Detect which cell encompasses the target text, then output its [x, y] center coordinate. 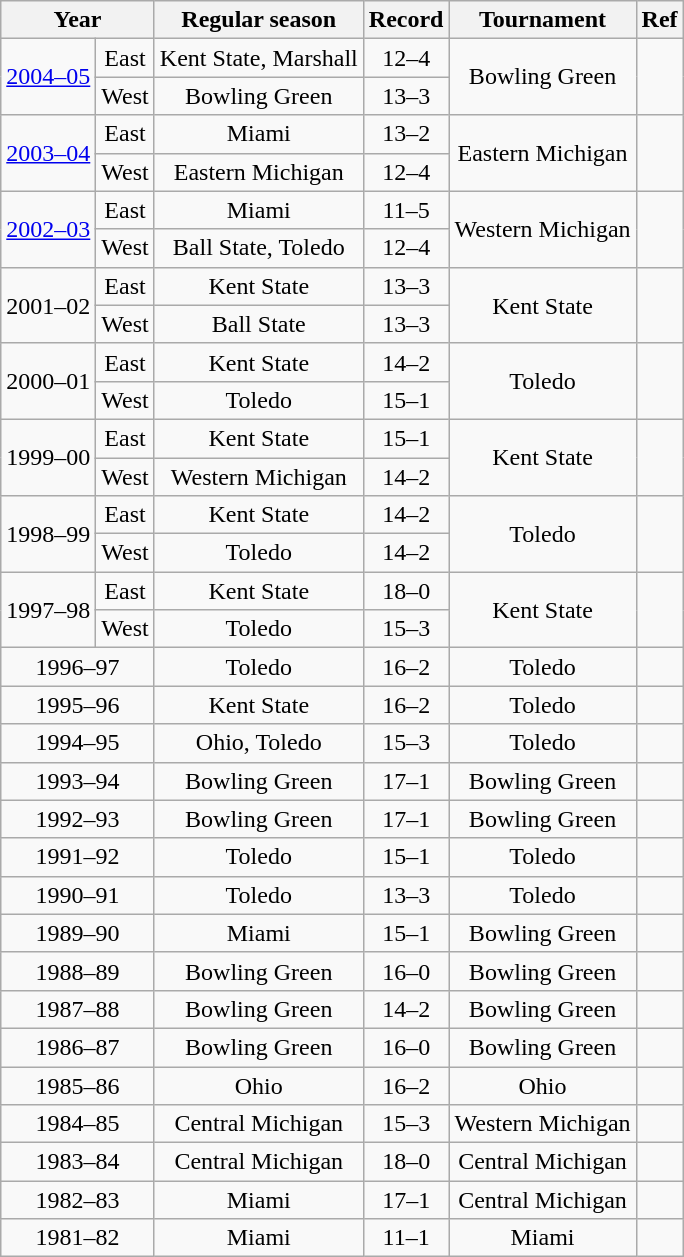
Record [406, 20]
11–5 [406, 210]
13–2 [406, 134]
1992–93 [78, 819]
2004–05 [48, 77]
1985–86 [78, 1085]
1998–99 [48, 534]
Ball State, Toledo [258, 248]
Regular season [258, 20]
1983–84 [78, 1162]
Tournament [542, 20]
1990–91 [78, 895]
2000–01 [48, 381]
1987–88 [78, 1009]
2003–04 [48, 153]
1997–98 [48, 610]
1999–00 [48, 457]
11–1 [406, 1238]
1994–95 [78, 743]
1986–87 [78, 1047]
2002–03 [48, 229]
1996–97 [78, 667]
1993–94 [78, 781]
Ball State [258, 324]
1991–92 [78, 857]
1995–96 [78, 705]
Ohio, Toledo [258, 743]
1989–90 [78, 933]
1984–85 [78, 1124]
Year [78, 20]
Kent State, Marshall [258, 58]
1982–83 [78, 1200]
2001–02 [48, 305]
Ref [660, 20]
1988–89 [78, 971]
1981–82 [78, 1238]
